Provide the [X, Y] coordinate of the cell's center where the given text is located.  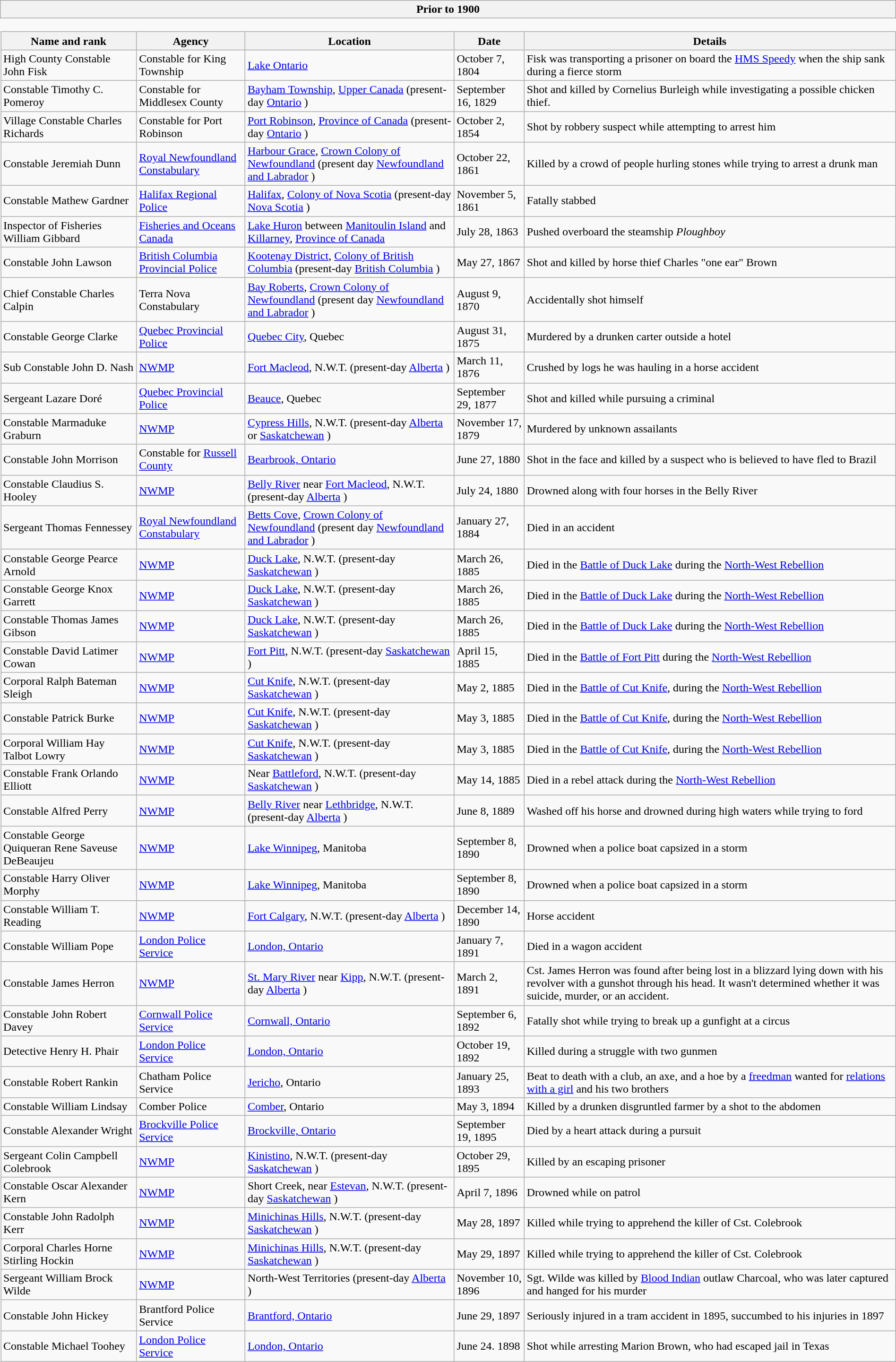
Cornwall, Ontario [350, 1021]
Shot and killed by Cornelius Burleigh while investigating a possible chicken thief. [710, 95]
Halifax, Colony of Nova Scotia (present-day Nova Scotia ) [350, 201]
Constable David Latimer Cowan [69, 657]
Fatally stabbed [710, 201]
September 29, 1877 [489, 398]
Drowned while on patrol [710, 1193]
Pushed overboard the steamship Ploughboy [710, 232]
Beauce, Quebec [350, 398]
Cypress Hills, N.W.T. (present-day Alberta or Saskatchewan ) [350, 429]
Constable John Lawson [69, 263]
March 11, 1876 [489, 368]
June 24. 1898 [489, 1346]
Short Creek, near Estevan, N.W.T. (present-day Saskatchewan ) [350, 1193]
Location [350, 41]
Constable for King Township [191, 65]
June 27, 1880 [489, 459]
Constable Claudius S. Hooley [69, 491]
Constable John Radolph Kerr [69, 1223]
Murdered by unknown assailants [710, 429]
May 28, 1897 [489, 1223]
Constable Robert Rankin [69, 1082]
October 22, 1861 [489, 164]
Constable Harry Oliver Morphy [69, 885]
Sergeant Colin Campbell Colebrook [69, 1162]
October 29, 1895 [489, 1162]
Constable Alexander Wright [69, 1130]
Shot by robbery suspect while attempting to arrest him [710, 127]
October 19, 1892 [489, 1051]
Lake Ontario [350, 65]
January 7, 1891 [489, 946]
Fisheries and Oceans Canada [191, 232]
Constable Oscar Alexander Kern [69, 1193]
Kinistino, N.W.T. (present-day Saskatchewan ) [350, 1162]
September 19, 1895 [489, 1130]
Comber, Ontario [350, 1106]
Terra Nova Constabulary [191, 300]
May 27, 1867 [489, 263]
Lake Huron between Manitoulin Island and Killarney, Province of Canada [350, 232]
Chatham Police Service [191, 1082]
Inspector of Fisheries William Gibbard [69, 232]
Bayham Township, Upper Canada (present-day Ontario ) [350, 95]
August 31, 1875 [489, 336]
October 7, 1804 [489, 65]
Constable Timothy C. Pomeroy [69, 95]
High County Constable John Fisk [69, 65]
May 29, 1897 [489, 1254]
Brockville, Ontario [350, 1130]
Near Battleford, N.W.T. (present-day Saskatchewan ) [350, 780]
Details [710, 41]
Constable George Clarke [69, 336]
Bearbrook, Ontario [350, 459]
Constable George Quiqueran Rene Saveuse DeBeaujeu [69, 848]
Detective Henry H. Phair [69, 1051]
Shot and killed by horse thief Charles "one ear" Brown [710, 263]
Constable for Russell County [191, 459]
Constable for Middlesex County [191, 95]
Jericho, Ontario [350, 1082]
May 14, 1885 [489, 780]
Date [489, 41]
Murdered by a drunken carter outside a hotel [710, 336]
November 5, 1861 [489, 201]
Constable Marmaduke Graburn [69, 429]
Brantford Police Service [191, 1316]
Bay Roberts, Crown Colony of Newfoundland (present day Newfoundland and Labrador ) [350, 300]
St. Mary River near Kipp, N.W.T. (present-day Alberta ) [350, 983]
Sergeant Lazare Doré [69, 398]
Shot while arresting Marion Brown, who had escaped jail in Texas [710, 1346]
Belly River near Fort Macleod, N.W.T. (present-day Alberta ) [350, 491]
Kootenay District, Colony of British Columbia (present-day British Columbia ) [350, 263]
Prior to 1900 [448, 9]
Died by a heart attack during a pursuit [710, 1130]
Constable John Hickey [69, 1316]
Constable John Robert Davey [69, 1021]
Fort Calgary, N.W.T. (present-day Alberta ) [350, 916]
Constable Michael Toohey [69, 1346]
Corporal William Hay Talbot Lowry [69, 750]
November 10, 1896 [489, 1284]
November 17, 1879 [489, 429]
Beat to death with a club, an axe, and a hoe by a freedman wanted for relations with a girl and his two brothers [710, 1082]
Constable for Port Robinson [191, 127]
Sgt. Wilde was killed by Blood Indian outlaw Charcoal, who was later captured and hanged for his murder [710, 1284]
Sergeant William Brock Wilde [69, 1284]
July 24, 1880 [489, 491]
Killed during a struggle with two gunmen [710, 1051]
December 14, 1890 [489, 916]
North-West Territories (present-day Alberta ) [350, 1284]
Washed off his horse and drowned during high waters while trying to ford [710, 811]
Shot in the face and killed by a suspect who is believed to have fled to Brazil [710, 459]
Sergeant Thomas Fennessey [69, 527]
Constable Thomas James Gibson [69, 626]
Constable George Pearce Arnold [69, 564]
Constable William T. Reading [69, 916]
April 7, 1896 [489, 1193]
June 29, 1897 [489, 1316]
January 25, 1893 [489, 1082]
Constable Patrick Burke [69, 718]
Fort Pitt, N.W.T. (present-day Saskatchewan ) [350, 657]
Crushed by logs he was hauling in a horse accident [710, 368]
Seriously injured in a tram accident in 1895, succumbed to his injuries in 1897 [710, 1316]
Killed by an escaping prisoner [710, 1162]
Port Robinson, Province of Canada (present-day Ontario ) [350, 127]
Drowned along with four horses in the Belly River [710, 491]
March 2, 1891 [489, 983]
Village Constable Charles Richards [69, 127]
Constable William Pope [69, 946]
October 2, 1854 [489, 127]
Constable Alfred Perry [69, 811]
Name and rank [69, 41]
Fisk was transporting a prisoner on board the HMS Speedy when the ship sank during a fierce storm [710, 65]
Constable George Knox Garrett [69, 595]
Betts Cove, Crown Colony of Newfoundland (present day Newfoundland and Labrador ) [350, 527]
Horse accident [710, 916]
Accidentally shot himself [710, 300]
Died in a rebel attack during the North-West Rebellion [710, 780]
July 28, 1863 [489, 232]
September 16, 1829 [489, 95]
May 2, 1885 [489, 688]
Constable John Morrison [69, 459]
June 8, 1889 [489, 811]
Shot and killed while pursuing a criminal [710, 398]
August 9, 1870 [489, 300]
Constable William Lindsay [69, 1106]
Constable Frank Orlando Elliott [69, 780]
Chief Constable Charles Calpin [69, 300]
Harbour Grace, Crown Colony of Newfoundland (present day Newfoundland and Labrador ) [350, 164]
April 15, 1885 [489, 657]
Killed by a crowd of people hurling stones while trying to arrest a drunk man [710, 164]
Brantford, Ontario [350, 1316]
Fatally shot while trying to break up a gunfight at a circus [710, 1021]
Died in an accident [710, 527]
Brockville Police Service [191, 1130]
Halifax Regional Police [191, 201]
Constable Mathew Gardner [69, 201]
Died in the Battle of Fort Pitt during the North-West Rebellion [710, 657]
Belly River near Lethbridge, N.W.T. (present-day Alberta ) [350, 811]
January 27, 1884 [489, 527]
Sub Constable John D. Nash [69, 368]
Quebec City, Quebec [350, 336]
Constable Jeremiah Dunn [69, 164]
Fort Macleod, N.W.T. (present-day Alberta ) [350, 368]
Killed by a drunken disgruntled farmer by a shot to the abdomen [710, 1106]
Comber Police [191, 1106]
British Columbia Provincial Police [191, 263]
September 6, 1892 [489, 1021]
Constable James Herron [69, 983]
Cornwall Police Service [191, 1021]
Corporal Ralph Bateman Sleigh [69, 688]
Corporal Charles Horne Stirling Hockin [69, 1254]
May 3, 1894 [489, 1106]
Died in a wagon accident [710, 946]
Agency [191, 41]
